Extract the [x, y] coordinate from the center of the cell holding the provided text.  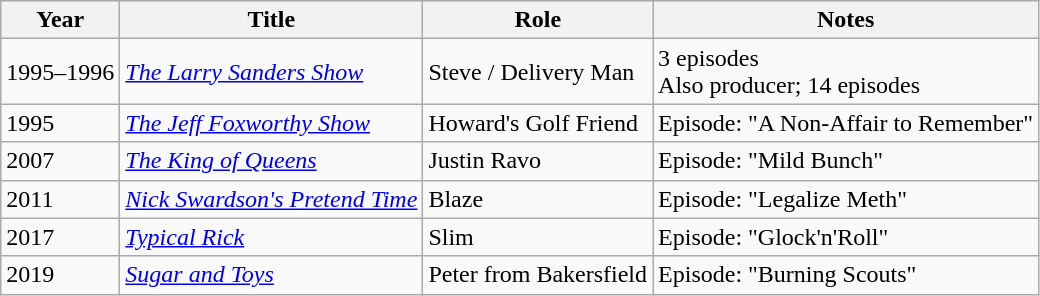
Episode: "Glock'n'Roll" [846, 237]
2017 [60, 237]
Episode: "Mild Bunch" [846, 161]
The Larry Sanders Show [272, 72]
1995–1996 [60, 72]
Sugar and Toys [272, 275]
Slim [538, 237]
Peter from Bakersfield [538, 275]
Justin Ravo [538, 161]
The Jeff Foxworthy Show [272, 123]
2019 [60, 275]
Notes [846, 20]
Blaze [538, 199]
Nick Swardson's Pretend Time [272, 199]
Title [272, 20]
2011 [60, 199]
Steve / Delivery Man [538, 72]
2007 [60, 161]
Episode: "Legalize Meth" [846, 199]
Episode: "A Non-Affair to Remember" [846, 123]
1995 [60, 123]
The King of Queens [272, 161]
Typical Rick [272, 237]
Role [538, 20]
Howard's Golf Friend [538, 123]
Episode: "Burning Scouts" [846, 275]
Year [60, 20]
3 episodesAlso producer; 14 episodes [846, 72]
